Determine the (X, Y) coordinate at the center of the cell enclosing the given text.  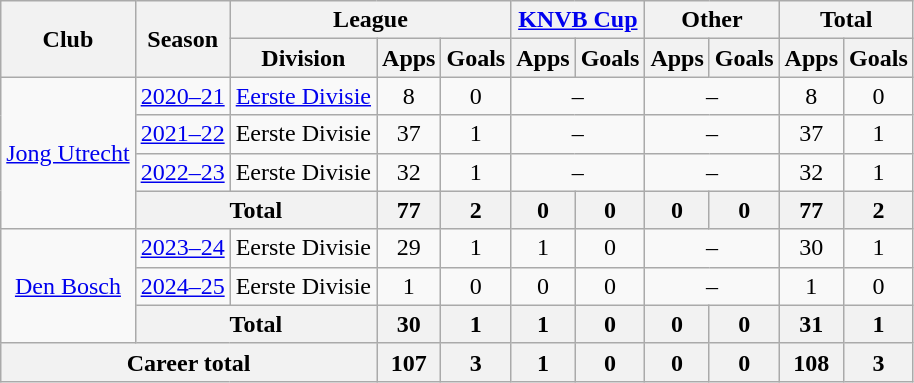
Season (182, 39)
Den Bosch (68, 286)
108 (811, 362)
Division (303, 58)
29 (409, 248)
2022–23 (182, 172)
2021–22 (182, 134)
2024–25 (182, 286)
Jong Utrecht (68, 153)
107 (409, 362)
League (370, 20)
31 (811, 324)
2020–21 (182, 96)
2023–24 (182, 248)
Career total (189, 362)
Club (68, 39)
KNVB Cup (578, 20)
Other (712, 20)
